Pinpoint the cell where the given text exists, returning its (x, y) midpoint coordinate. 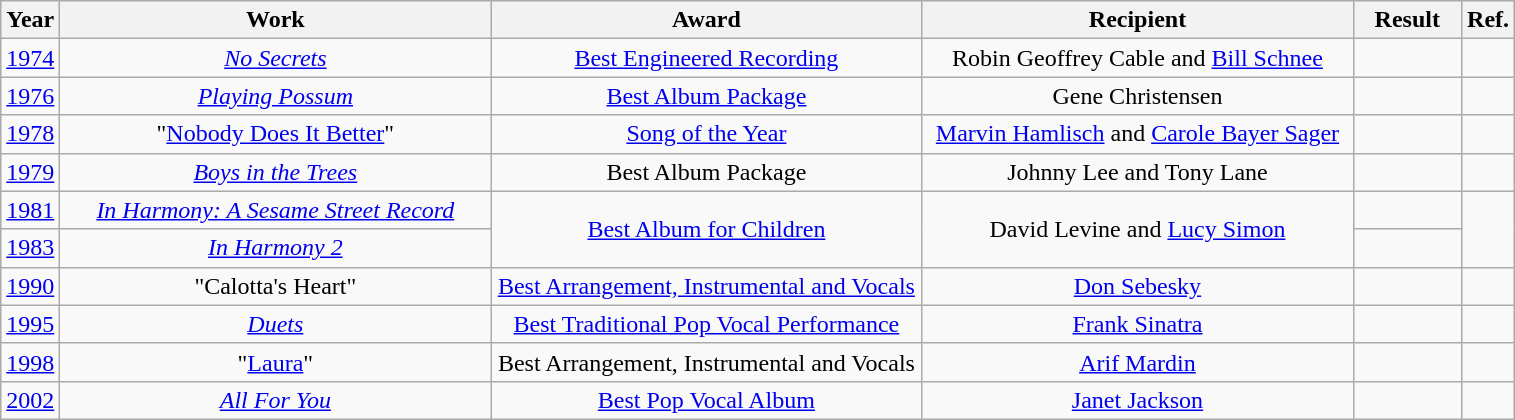
Frank Sinatra (1138, 324)
Year (30, 20)
1995 (30, 324)
Best Engineered Recording (706, 58)
Duets (276, 324)
1979 (30, 172)
1974 (30, 58)
2002 (30, 400)
"Laura" (276, 362)
1981 (30, 210)
Best Album for Children (706, 229)
No Secrets (276, 58)
"Calotta's Heart" (276, 286)
Ref. (1488, 20)
"Nobody Does It Better" (276, 134)
1978 (30, 134)
Boys in the Trees (276, 172)
Arif Mardin (1138, 362)
All For You (276, 400)
Result (1408, 20)
Janet Jackson (1138, 400)
David Levine and Lucy Simon (1138, 229)
Best Traditional Pop Vocal Performance (706, 324)
Playing Possum (276, 96)
Johnny Lee and Tony Lane (1138, 172)
1990 (30, 286)
Robin Geoffrey Cable and Bill Schnee (1138, 58)
Recipient (1138, 20)
In Harmony 2 (276, 248)
1976 (30, 96)
1983 (30, 248)
Marvin Hamlisch and Carole Bayer Sager (1138, 134)
Song of the Year (706, 134)
Work (276, 20)
1998 (30, 362)
Best Pop Vocal Album (706, 400)
Award (706, 20)
Gene Christensen (1138, 96)
In Harmony: A Sesame Street Record (276, 210)
Don Sebesky (1138, 286)
